Detect which cell encompasses the target text, then output its [X, Y] center coordinate. 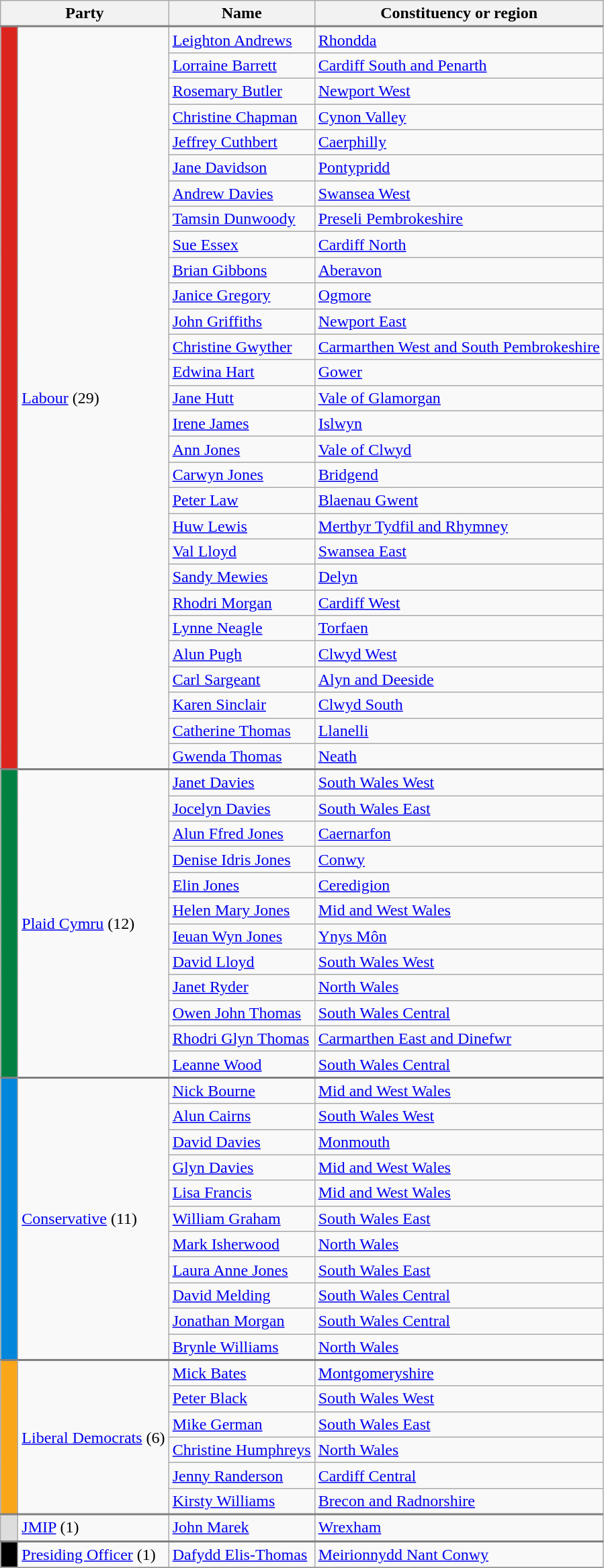
David Davies [242, 1142]
Christine Chapman [242, 116]
Carl Sargeant [242, 679]
Carmarthen East and Dinefwr [459, 1038]
Aberavon [459, 270]
Jeffrey Cuthbert [242, 142]
John Marek [242, 1528]
Caerphilly [459, 142]
Meirionnydd Nant Conwy [459, 1555]
Cardiff West [459, 603]
Brian Gibbons [242, 270]
Montgomeryshire [459, 1372]
Christine Gwyther [242, 347]
Neath [459, 757]
Name [242, 13]
Rhodri Morgan [242, 603]
Brynle Williams [242, 1347]
David Lloyd [242, 962]
Janet Ryder [242, 987]
Sue Essex [242, 245]
Constituency or region [459, 13]
Ceredigion [459, 885]
Peter Law [242, 500]
Jane Hutt [242, 398]
Lynne Neagle [242, 628]
Brecon and Radnorshire [459, 1501]
Edwina Hart [242, 372]
Leighton Andrews [242, 40]
Swansea West [459, 194]
Catherine Thomas [242, 731]
Conservative (11) [93, 1219]
Irene James [242, 423]
John Griffiths [242, 321]
Labour (29) [93, 398]
Vale of Glamorgan [459, 398]
Ann Jones [242, 449]
Peter Black [242, 1399]
Ogmore [459, 296]
Lorraine Barrett [242, 65]
William Graham [242, 1219]
Kirsty Williams [242, 1501]
Andrew Davies [242, 194]
Jocelyn Davies [242, 809]
Leanne Wood [242, 1065]
Liberal Democrats (6) [93, 1437]
Pontypridd [459, 168]
Jonathan Morgan [242, 1321]
Laura Anne Jones [242, 1270]
Rhodri Glyn Thomas [242, 1038]
Wrexham [459, 1528]
Mark Isherwood [242, 1244]
David Melding [242, 1295]
Newport West [459, 91]
Karen Sinclair [242, 705]
Rhondda [459, 40]
Nick Bourne [242, 1090]
Torfaen [459, 628]
Gower [459, 372]
Ynys Môn [459, 936]
Clwyd South [459, 705]
Alyn and Deeside [459, 679]
Monmouth [459, 1142]
Alun Ffred Jones [242, 834]
Dafydd Elis-Thomas [242, 1555]
Clwyd West [459, 654]
Huw Lewis [242, 526]
Rosemary Butler [242, 91]
Denise Idris Jones [242, 860]
Vale of Clwyd [459, 449]
Gwenda Thomas [242, 757]
Blaenau Gwent [459, 500]
Glyn Davies [242, 1167]
Tamsin Dunwoody [242, 219]
Christine Humphreys [242, 1450]
Party [85, 13]
Islwyn [459, 423]
Plaid Cymru (12) [93, 923]
Carmarthen West and South Pembrokeshire [459, 347]
Lisa Francis [242, 1193]
Janet Davies [242, 782]
Swansea East [459, 552]
Helen Mary Jones [242, 911]
Preseli Pembrokeshire [459, 219]
Jenny Randerson [242, 1475]
Merthyr Tydfil and Rhymney [459, 526]
Mike German [242, 1424]
Mick Bates [242, 1372]
Bridgend [459, 474]
Delyn [459, 577]
Cardiff North [459, 245]
Sandy Mewies [242, 577]
JMIP (1) [93, 1528]
Caernarfon [459, 834]
Jane Davidson [242, 168]
Janice Gregory [242, 296]
Alun Pugh [242, 654]
Elin Jones [242, 885]
Cynon Valley [459, 116]
Presiding Officer (1) [93, 1555]
Ieuan Wyn Jones [242, 936]
Carwyn Jones [242, 474]
Newport East [459, 321]
Alun Cairns [242, 1116]
Owen John Thomas [242, 1013]
Llanelli [459, 731]
Conwy [459, 860]
Cardiff Central [459, 1475]
Cardiff South and Penarth [459, 65]
Val Lloyd [242, 552]
